Return (x, y) of the center of cell containing provided text 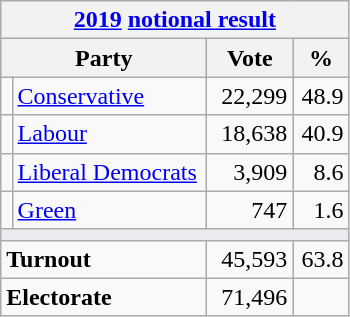
48.9 (321, 96)
Vote (250, 58)
22,299 (250, 96)
Turnout (104, 259)
Party (104, 58)
Conservative (110, 96)
2019 notional result (175, 20)
18,638 (250, 134)
3,909 (250, 172)
1.6 (321, 210)
63.8 (321, 259)
Liberal Democrats (110, 172)
% (321, 58)
Labour (110, 134)
45,593 (250, 259)
Electorate (104, 297)
40.9 (321, 134)
8.6 (321, 172)
Green (110, 210)
71,496 (250, 297)
747 (250, 210)
